Pinpoint the cell where the given text exists, returning its [x, y] midpoint coordinate. 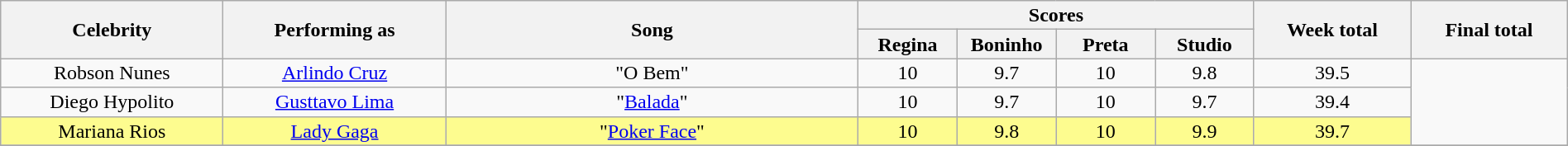
Boninho [1006, 45]
Robson Nunes [112, 73]
Regina [908, 45]
Mariana Rios [112, 130]
Final total [1489, 30]
Gusttavo Lima [334, 102]
Arlindo Cruz [334, 73]
"O Bem" [652, 73]
Studio [1205, 45]
Performing as [334, 30]
Diego Hypolito [112, 102]
Week total [1331, 30]
"Balada" [652, 102]
"Poker Face" [652, 130]
39.7 [1331, 130]
39.4 [1331, 102]
Song [652, 30]
Celebrity [112, 30]
Scores [1056, 15]
39.5 [1331, 73]
Preta [1106, 45]
Lady Gaga [334, 130]
9.9 [1205, 130]
